Return [X, Y] of the center of cell containing provided text 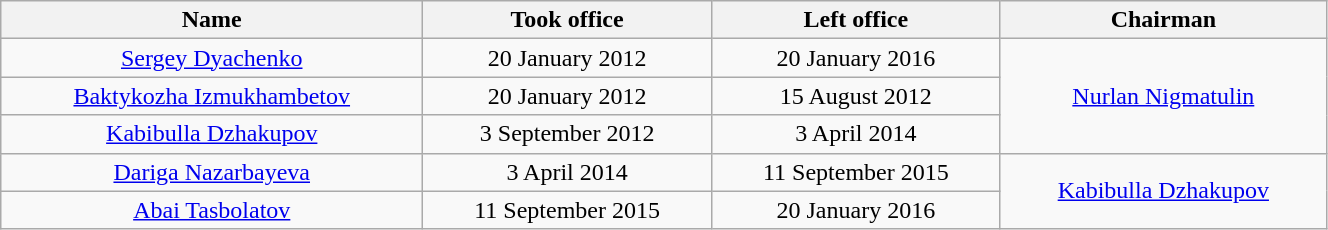
Nurlan Nigmatulin [1163, 96]
Took office [568, 20]
Baktykozha Izmukhambetov [212, 96]
3 September 2012 [568, 134]
15 August 2012 [856, 96]
Abai Tasbolatov [212, 210]
Dariga Nazarbayeva [212, 172]
Left office [856, 20]
Name [212, 20]
Sergey Dyachenko [212, 58]
Chairman [1163, 20]
